Scan for the cell matching the given text and deliver its (x, y) coordinate at center. 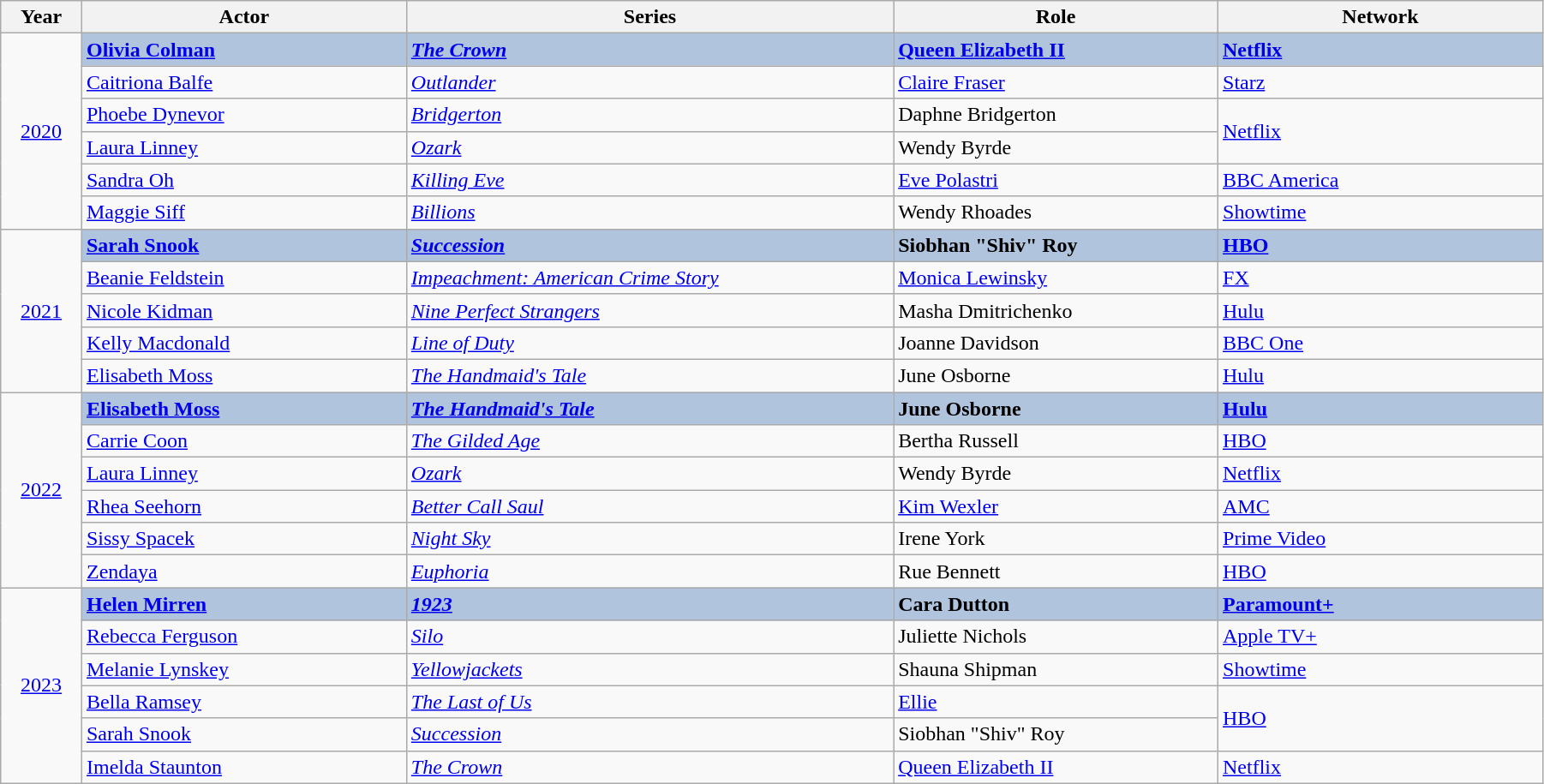
Sissy Spacek (243, 539)
2021 (41, 310)
Billions (649, 212)
Paramount+ (1381, 604)
BBC America (1381, 180)
Monica Lewinsky (1056, 278)
Night Sky (649, 539)
Daphne Bridgerton (1056, 115)
Nine Perfect Strangers (649, 310)
Bella Ramsey (243, 702)
Euphoria (649, 572)
Zendaya (243, 572)
Kim Wexler (1056, 506)
Rebecca Ferguson (243, 637)
Nicole Kidman (243, 310)
Prime Video (1381, 539)
Caitriona Balfe (243, 82)
Yellowjackets (649, 669)
Phoebe Dynevor (243, 115)
FX (1381, 278)
Maggie Siff (243, 212)
2022 (41, 490)
Bertha Russell (1056, 441)
Beanie Feldstein (243, 278)
Actor (243, 17)
BBC One (1381, 343)
Kelly Macdonald (243, 343)
Starz (1381, 82)
Juliette Nichols (1056, 637)
The Gilded Age (649, 441)
Bridgerton (649, 115)
1923 (649, 604)
Rue Bennett (1056, 572)
AMC (1381, 506)
Shauna Shipman (1056, 669)
Better Call Saul (649, 506)
Irene York (1056, 539)
Masha Dmitrichenko (1056, 310)
Apple TV+ (1381, 637)
Wendy Rhoades (1056, 212)
Helen Mirren (243, 604)
Carrie Coon (243, 441)
Network (1381, 17)
Impeachment: American Crime Story (649, 278)
The Last of Us (649, 702)
Melanie Lynskey (243, 669)
Outlander (649, 82)
2023 (41, 685)
Imelda Staunton (243, 767)
Ellie (1056, 702)
Olivia Colman (243, 50)
Joanne Davidson (1056, 343)
Role (1056, 17)
Year (41, 17)
Rhea Seehorn (243, 506)
Silo (649, 637)
2020 (41, 131)
Cara Dutton (1056, 604)
Sandra Oh (243, 180)
Claire Fraser (1056, 82)
Series (649, 17)
Line of Duty (649, 343)
Killing Eve (649, 180)
Eve Polastri (1056, 180)
